Capture the cell that displays the provided text and extract its [X, Y] central coordinate. 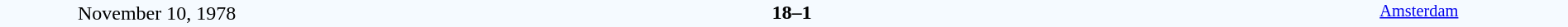
November 10, 1978 [157, 13]
18–1 [791, 12]
Amsterdam [1419, 13]
